Extract the (X, Y) coordinate from the center of the cell holding the provided text.  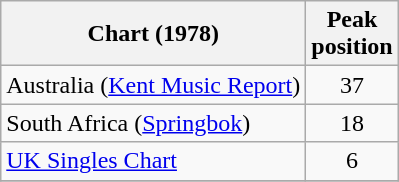
Peakposition (352, 34)
Chart (1978) (154, 34)
UK Singles Chart (154, 161)
6 (352, 161)
18 (352, 123)
37 (352, 85)
South Africa (Springbok) (154, 123)
Australia (Kent Music Report) (154, 85)
